Identify which cell holds the provided text, then report its (x, y) central coordinate. 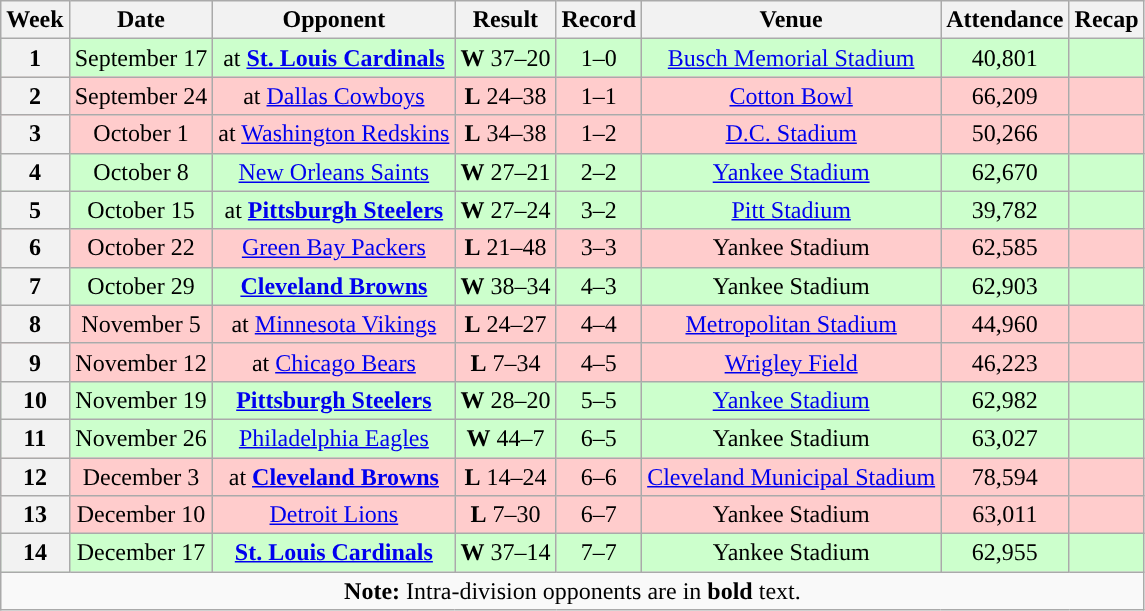
L 21–48 (506, 248)
at Cleveland Browns (334, 477)
at Minnesota Vikings (334, 324)
W 27–21 (506, 172)
Record (599, 20)
78,594 (1005, 477)
at Pittsburgh Steelers (334, 210)
Cotton Bowl (792, 96)
4–5 (599, 362)
September 24 (141, 96)
at Chicago Bears (334, 362)
3–2 (599, 210)
2–2 (599, 172)
L 7–30 (506, 515)
Metropolitan Stadium (792, 324)
W 27–24 (506, 210)
39,782 (1005, 210)
December 3 (141, 477)
62,670 (1005, 172)
62,585 (1005, 248)
63,027 (1005, 438)
4 (35, 172)
40,801 (1005, 58)
Attendance (1005, 20)
W 37–20 (506, 58)
Pitt Stadium (792, 210)
L 7–34 (506, 362)
14 (35, 553)
September 17 (141, 58)
3–3 (599, 248)
D.C. Stadium (792, 134)
13 (35, 515)
62,955 (1005, 553)
3 (35, 134)
December 17 (141, 553)
Opponent (334, 20)
1–1 (599, 96)
Cleveland Browns (334, 286)
W 37–14 (506, 553)
1–2 (599, 134)
L 24–38 (506, 96)
5 (35, 210)
Busch Memorial Stadium (792, 58)
L 14–24 (506, 477)
10 (35, 400)
Note: Intra-division opponents are in bold text. (572, 591)
Recap (1106, 20)
Wrigley Field (792, 362)
6–6 (599, 477)
October 22 (141, 248)
44,960 (1005, 324)
W 44–7 (506, 438)
11 (35, 438)
50,266 (1005, 134)
7 (35, 286)
L 34–38 (506, 134)
October 15 (141, 210)
St. Louis Cardinals (334, 553)
6–5 (599, 438)
November 19 (141, 400)
6–7 (599, 515)
Cleveland Municipal Stadium (792, 477)
2 (35, 96)
November 26 (141, 438)
October 29 (141, 286)
October 8 (141, 172)
at Washington Redskins (334, 134)
Date (141, 20)
8 (35, 324)
Venue (792, 20)
62,903 (1005, 286)
5–5 (599, 400)
Philadelphia Eagles (334, 438)
December 10 (141, 515)
1 (35, 58)
6 (35, 248)
November 12 (141, 362)
12 (35, 477)
W 28–20 (506, 400)
at St. Louis Cardinals (334, 58)
Result (506, 20)
at Dallas Cowboys (334, 96)
62,982 (1005, 400)
Green Bay Packers (334, 248)
66,209 (1005, 96)
October 1 (141, 134)
46,223 (1005, 362)
Pittsburgh Steelers (334, 400)
9 (35, 362)
Week (35, 20)
L 24–27 (506, 324)
63,011 (1005, 515)
1–0 (599, 58)
New Orleans Saints (334, 172)
November 5 (141, 324)
4–4 (599, 324)
7–7 (599, 553)
W 38–34 (506, 286)
4–3 (599, 286)
Detroit Lions (334, 515)
